Identify which cell holds the provided text, then report its [x, y] central coordinate. 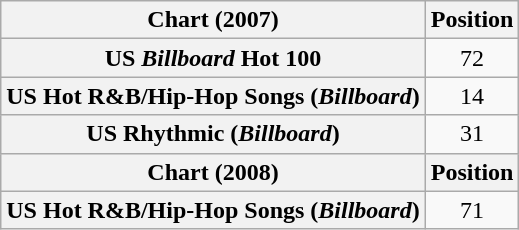
Chart (2007) [213, 20]
US Billboard Hot 100 [213, 58]
US Rhythmic (Billboard) [213, 134]
71 [472, 210]
31 [472, 134]
Chart (2008) [213, 172]
14 [472, 96]
72 [472, 58]
